Search for the cell housing the specified text and yield its [x, y] center coordinate. 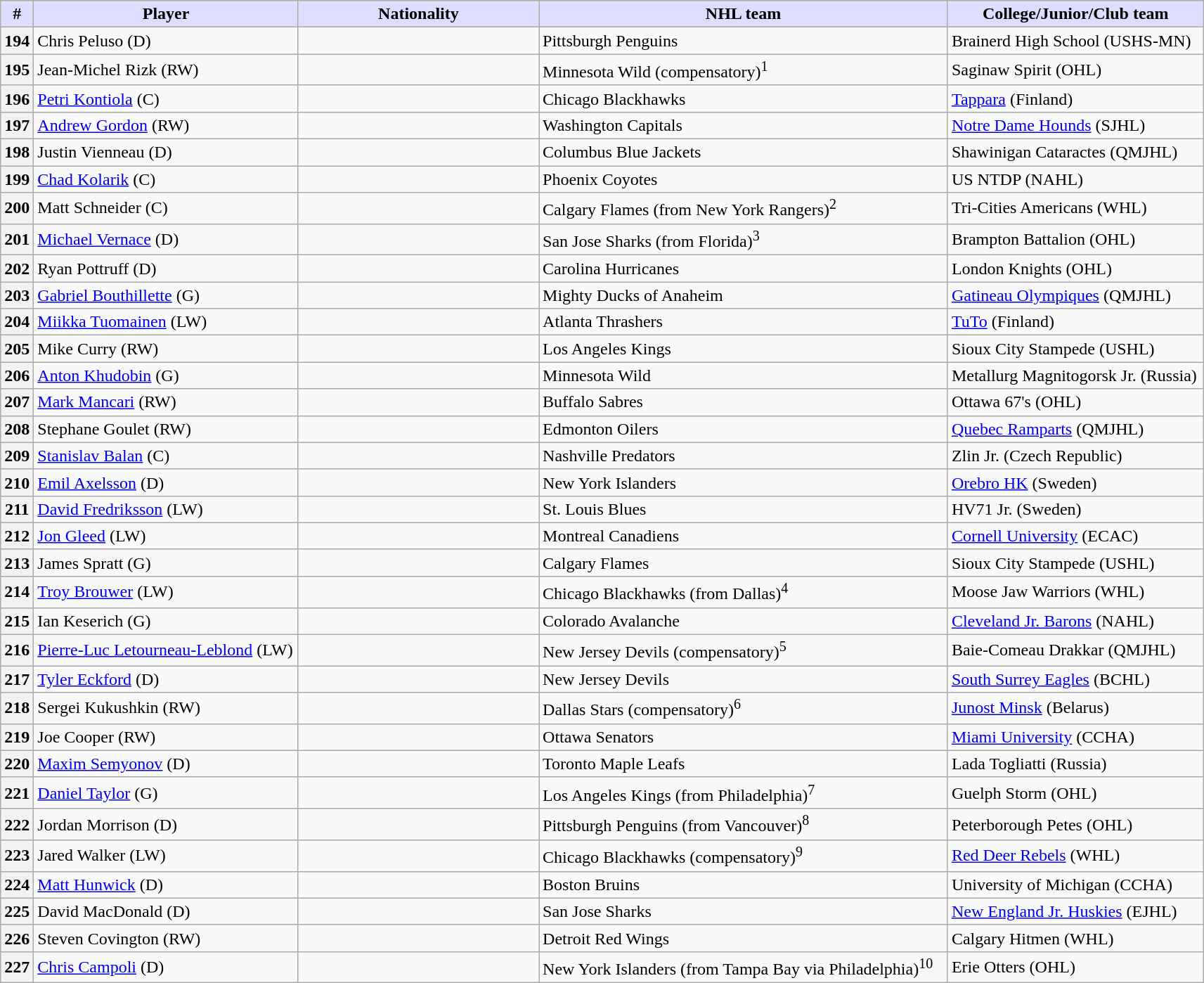
Atlanta Thrashers [744, 322]
Guelph Storm (OHL) [1075, 793]
Ottawa Senators [744, 737]
College/Junior/Club team [1075, 14]
Pittsburgh Penguins (from Vancouver)8 [744, 824]
213 [17, 563]
TuTo (Finland) [1075, 322]
Nashville Predators [744, 456]
Los Angeles Kings [744, 349]
215 [17, 621]
207 [17, 402]
Matt Schneider (C) [166, 208]
206 [17, 375]
Moose Jaw Warriors (WHL) [1075, 592]
Saginaw Spirit (OHL) [1075, 70]
Maxim Semyonov (D) [166, 764]
Pierre-Luc Letourneau-Leblond (LW) [166, 650]
Shawinigan Cataractes (QMJHL) [1075, 153]
James Spratt (G) [166, 563]
203 [17, 295]
208 [17, 429]
Stephane Goulet (RW) [166, 429]
San Jose Sharks [744, 911]
Baie-Comeau Drakkar (QMJHL) [1075, 650]
Calgary Flames (from New York Rangers)2 [744, 208]
Tri-Cities Americans (WHL) [1075, 208]
Pittsburgh Penguins [744, 41]
San Jose Sharks (from Florida)3 [744, 239]
Daniel Taylor (G) [166, 793]
227 [17, 968]
Minnesota Wild [744, 375]
Mark Mancari (RW) [166, 402]
Chris Peluso (D) [166, 41]
Dallas Stars (compensatory)6 [744, 709]
HV71 Jr. (Sweden) [1075, 509]
Emil Axelsson (D) [166, 482]
221 [17, 793]
220 [17, 764]
197 [17, 125]
Montreal Canadiens [744, 536]
Chicago Blackhawks (compensatory)9 [744, 856]
202 [17, 269]
226 [17, 938]
Ottawa 67's (OHL) [1075, 402]
New England Jr. Huskies (EJHL) [1075, 911]
Peterborough Petes (OHL) [1075, 824]
Chicago Blackhawks [744, 98]
212 [17, 536]
Minnesota Wild (compensatory)1 [744, 70]
St. Louis Blues [744, 509]
Chad Kolarik (C) [166, 179]
Junost Minsk (Belarus) [1075, 709]
Mighty Ducks of Anaheim [744, 295]
Brampton Battalion (OHL) [1075, 239]
Stanislav Balan (C) [166, 456]
Cleveland Jr. Barons (NAHL) [1075, 621]
Lada Togliatti (Russia) [1075, 764]
Jean-Michel Rizk (RW) [166, 70]
Chris Campoli (D) [166, 968]
Detroit Red Wings [744, 938]
201 [17, 239]
Columbus Blue Jackets [744, 153]
225 [17, 911]
204 [17, 322]
Boston Bruins [744, 885]
218 [17, 709]
199 [17, 179]
Edmonton Oilers [744, 429]
Buffalo Sabres [744, 402]
200 [17, 208]
205 [17, 349]
New York Islanders [744, 482]
210 [17, 482]
Phoenix Coyotes [744, 179]
University of Michigan (CCHA) [1075, 885]
223 [17, 856]
216 [17, 650]
Gatineau Olympiques (QMJHL) [1075, 295]
Notre Dame Hounds (SJHL) [1075, 125]
209 [17, 456]
Player [166, 14]
Jared Walker (LW) [166, 856]
Colorado Avalanche [744, 621]
Ian Keserich (G) [166, 621]
Chicago Blackhawks (from Dallas)4 [744, 592]
Zlin Jr. (Czech Republic) [1075, 456]
Petri Kontiola (C) [166, 98]
Miami University (CCHA) [1075, 737]
Troy Brouwer (LW) [166, 592]
Gabriel Bouthillette (G) [166, 295]
Ryan Pottruff (D) [166, 269]
Erie Otters (OHL) [1075, 968]
Andrew Gordon (RW) [166, 125]
Steven Covington (RW) [166, 938]
Jon Gleed (LW) [166, 536]
New Jersey Devils [744, 679]
214 [17, 592]
Calgary Hitmen (WHL) [1075, 938]
David Fredriksson (LW) [166, 509]
Los Angeles Kings (from Philadelphia)7 [744, 793]
Matt Hunwick (D) [166, 885]
US NTDP (NAHL) [1075, 179]
Orebro HK (Sweden) [1075, 482]
219 [17, 737]
Miikka Tuomainen (LW) [166, 322]
211 [17, 509]
New York Islanders (from Tampa Bay via Philadelphia)10 [744, 968]
198 [17, 153]
Michael Vernace (D) [166, 239]
Cornell University (ECAC) [1075, 536]
Nationality [418, 14]
194 [17, 41]
Calgary Flames [744, 563]
Quebec Ramparts (QMJHL) [1075, 429]
Anton Khudobin (G) [166, 375]
# [17, 14]
196 [17, 98]
Sergei Kukushkin (RW) [166, 709]
222 [17, 824]
Toronto Maple Leafs [744, 764]
Metallurg Magnitogorsk Jr. (Russia) [1075, 375]
Red Deer Rebels (WHL) [1075, 856]
Tappara (Finland) [1075, 98]
Justin Vienneau (D) [166, 153]
Mike Curry (RW) [166, 349]
South Surrey Eagles (BCHL) [1075, 679]
195 [17, 70]
Brainerd High School (USHS-MN) [1075, 41]
217 [17, 679]
David MacDonald (D) [166, 911]
London Knights (OHL) [1075, 269]
Washington Capitals [744, 125]
Tyler Eckford (D) [166, 679]
New Jersey Devils (compensatory)5 [744, 650]
Joe Cooper (RW) [166, 737]
224 [17, 885]
NHL team [744, 14]
Jordan Morrison (D) [166, 824]
Carolina Hurricanes [744, 269]
